From the cell containing the given text, extract its center point as (x, y) coordinate. 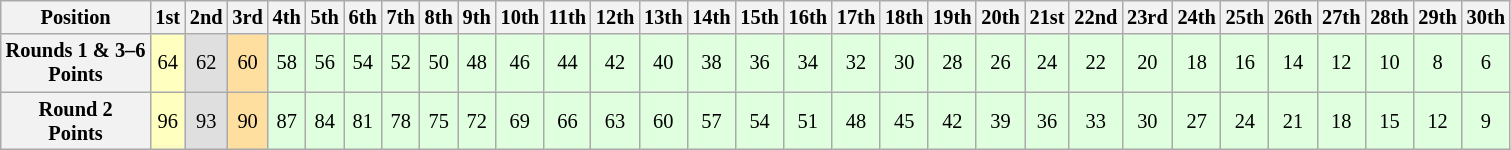
38 (711, 63)
45 (904, 121)
4th (287, 17)
64 (168, 63)
1st (168, 17)
29th (1438, 17)
25th (1245, 17)
75 (439, 121)
15 (1389, 121)
8th (439, 17)
93 (206, 121)
26th (1293, 17)
28 (952, 63)
20th (1000, 17)
28th (1389, 17)
51 (808, 121)
21 (1293, 121)
19th (952, 17)
62 (206, 63)
40 (663, 63)
16th (808, 17)
6th (363, 17)
22nd (1096, 17)
14 (1293, 63)
2nd (206, 17)
15th (759, 17)
27 (1197, 121)
5th (325, 17)
11th (568, 17)
56 (325, 63)
10th (520, 17)
96 (168, 121)
66 (568, 121)
26 (1000, 63)
72 (477, 121)
8 (1438, 63)
23rd (1147, 17)
Position (76, 17)
9 (1486, 121)
63 (615, 121)
46 (520, 63)
87 (287, 121)
Rounds 1 & 3–6Points (76, 63)
22 (1096, 63)
81 (363, 121)
78 (401, 121)
57 (711, 121)
69 (520, 121)
30th (1486, 17)
44 (568, 63)
7th (401, 17)
16 (1245, 63)
50 (439, 63)
9th (477, 17)
14th (711, 17)
12th (615, 17)
17th (856, 17)
3rd (247, 17)
20 (1147, 63)
34 (808, 63)
Round 2Points (76, 121)
32 (856, 63)
24th (1197, 17)
18th (904, 17)
39 (1000, 121)
52 (401, 63)
27th (1341, 17)
6 (1486, 63)
10 (1389, 63)
84 (325, 121)
21st (1048, 17)
90 (247, 121)
58 (287, 63)
13th (663, 17)
33 (1096, 121)
